Capture the cell that displays the provided text and extract its (x, y) central coordinate. 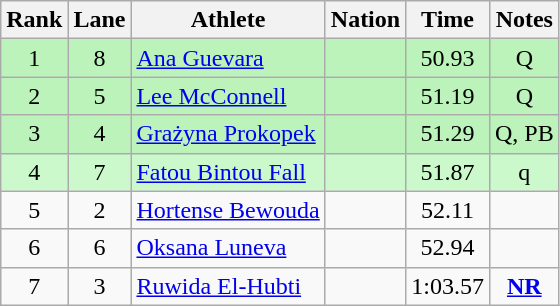
52.11 (448, 210)
Ruwida El-Hubti (228, 286)
1:03.57 (448, 286)
Oksana Luneva (228, 248)
Ana Guevara (228, 58)
Athlete (228, 20)
Fatou Bintou Fall (228, 172)
q (524, 172)
Hortense Bewouda (228, 210)
Nation (365, 20)
50.93 (448, 58)
1 (34, 58)
52.94 (448, 248)
Lee McConnell (228, 96)
Notes (524, 20)
51.29 (448, 134)
Q, PB (524, 134)
51.87 (448, 172)
Grażyna Prokopek (228, 134)
51.19 (448, 96)
Lane (100, 20)
NR (524, 286)
Time (448, 20)
Rank (34, 20)
8 (100, 58)
